Locate the cell with the specified text and output its (x, y) center coordinate. 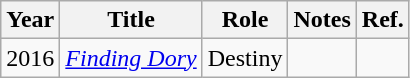
Role (245, 20)
2016 (30, 58)
Title (131, 20)
Finding Dory (131, 58)
Ref. (382, 20)
Notes (322, 20)
Year (30, 20)
Destiny (245, 58)
